Find where the given text appears and provide that cell's center as (x, y) coordinate. 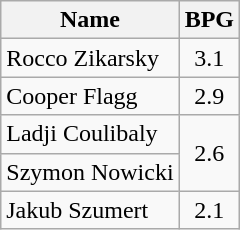
2.6 (209, 153)
Cooper Flagg (90, 96)
Szymon Nowicki (90, 172)
2.1 (209, 210)
Rocco Zikarsky (90, 58)
Ladji Coulibaly (90, 134)
3.1 (209, 58)
2.9 (209, 96)
BPG (209, 20)
Name (90, 20)
Jakub Szumert (90, 210)
